Capture the cell that displays the provided text and extract its [X, Y] central coordinate. 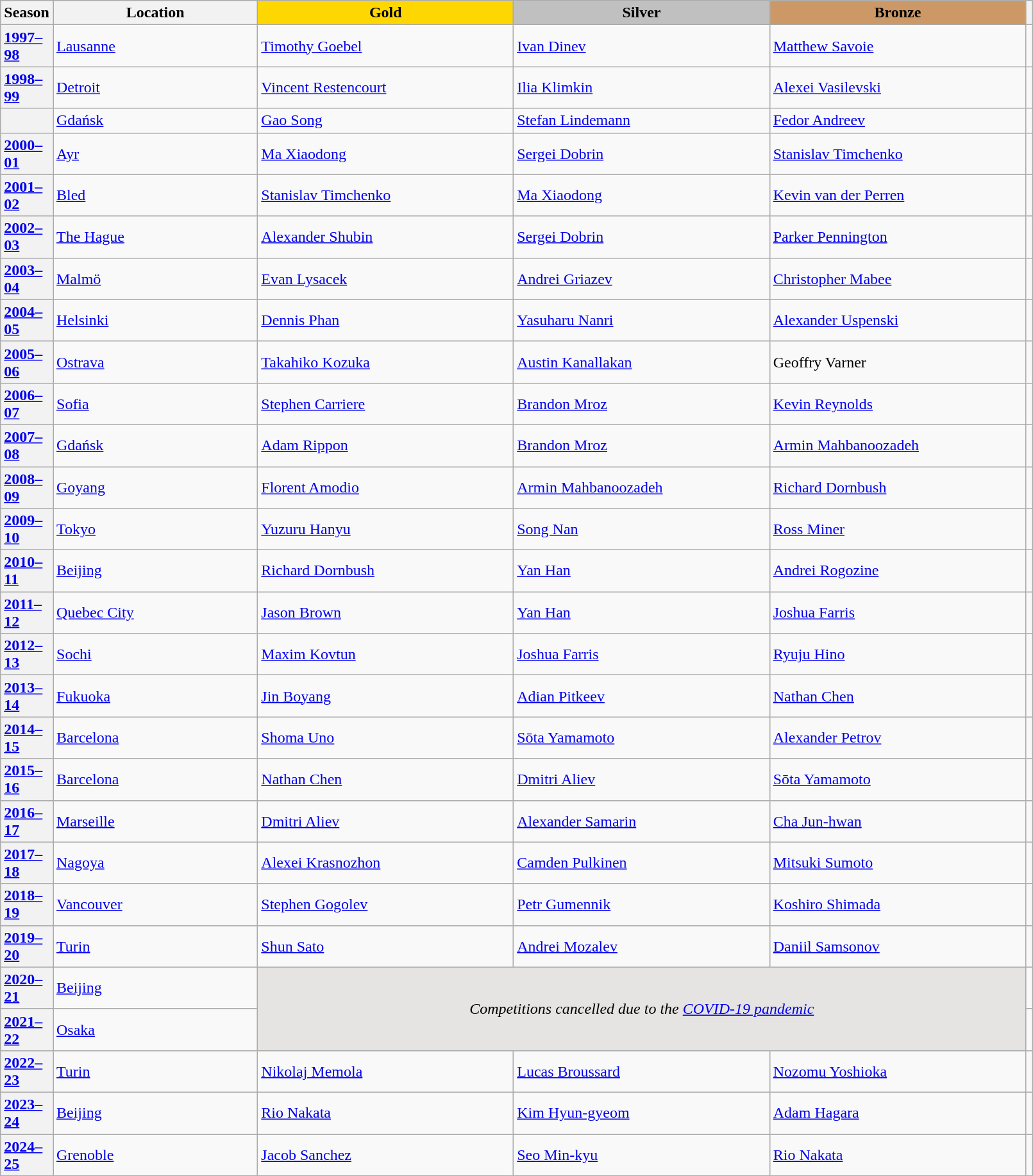
Petr Gumennik [641, 904]
Seo Min-kyu [641, 1154]
Takahiko Kozuka [386, 362]
Yuzuru Hanyu [386, 530]
2023–24 [27, 1113]
2017–18 [27, 863]
Timothy Goebel [386, 46]
2008–09 [27, 487]
Location [155, 13]
Song Nan [641, 530]
2001–02 [27, 195]
2004–05 [27, 321]
Austin Kanallakan [641, 362]
Alexander Shubin [386, 237]
Adam Hagara [898, 1113]
Adian Pitkeev [641, 696]
Detroit [155, 87]
2018–19 [27, 904]
Goyang [155, 487]
Nagoya [155, 863]
Yasuharu Nanri [641, 321]
Kevin Reynolds [898, 404]
Maxim Kovtun [386, 654]
Vincent Restencourt [386, 87]
2024–25 [27, 1154]
Alexander Petrov [898, 737]
Helsinki [155, 321]
Ryuju Hino [898, 654]
Camden Pulkinen [641, 863]
2019–20 [27, 946]
Matthew Savoie [898, 46]
Alexander Samarin [641, 821]
Ayr [155, 154]
2014–15 [27, 737]
Shoma Uno [386, 737]
Silver [641, 13]
Gao Song [386, 121]
Andrei Mozalev [641, 946]
2009–10 [27, 530]
Florent Amodio [386, 487]
2006–07 [27, 404]
Fedor Andreev [898, 121]
Bronze [898, 13]
Vancouver [155, 904]
Ostrava [155, 362]
Competitions cancelled due to the COVID-19 pandemic [642, 1009]
Jason Brown [386, 613]
2003–04 [27, 278]
Fukuoka [155, 696]
Alexei Vasilevski [898, 87]
Shun Sato [386, 946]
Stefan Lindemann [641, 121]
Kim Hyun-gyeom [641, 1113]
Sofia [155, 404]
Dennis Phan [386, 321]
Evan Lysacek [386, 278]
2002–03 [27, 237]
Malmö [155, 278]
Quebec City [155, 613]
Alexander Uspenski [898, 321]
2011–12 [27, 613]
Daniil Samsonov [898, 946]
1998–99 [27, 87]
Alexei Krasnozhon [386, 863]
2007–08 [27, 445]
Bled [155, 195]
Cha Jun-hwan [898, 821]
Ilia Klimkin [641, 87]
Tokyo [155, 530]
2013–14 [27, 696]
Parker Pennington [898, 237]
Koshiro Shimada [898, 904]
Stephen Gogolev [386, 904]
Geoffry Varner [898, 362]
2000–01 [27, 154]
Lausanne [155, 46]
Andrei Rogozine [898, 571]
Gold [386, 13]
Grenoble [155, 1154]
Marseille [155, 821]
Jin Boyang [386, 696]
2010–11 [27, 571]
Lucas Broussard [641, 1071]
1997–98 [27, 46]
Andrei Griazev [641, 278]
2022–23 [27, 1071]
2005–06 [27, 362]
Osaka [155, 1030]
Jacob Sanchez [386, 1154]
Kevin van der Perren [898, 195]
2016–17 [27, 821]
Christopher Mabee [898, 278]
2015–16 [27, 780]
Nikolaj Memola [386, 1071]
2012–13 [27, 654]
Stephen Carriere [386, 404]
Adam Rippon [386, 445]
Season [27, 13]
Ross Miner [898, 530]
2020–21 [27, 987]
The Hague [155, 237]
2021–22 [27, 1030]
Mitsuki Sumoto [898, 863]
Nozomu Yoshioka [898, 1071]
Ivan Dinev [641, 46]
Sochi [155, 654]
